For the text-containing cell, return its midpoint in (X, Y) coordinate format. 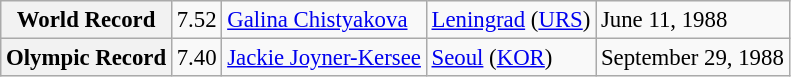
World Record (86, 20)
Jackie Joyner-Kersee (324, 58)
Galina Chistyakova (324, 20)
7.52 (196, 20)
June 11, 1988 (692, 20)
Seoul (KOR) (510, 58)
7.40 (196, 58)
Olympic Record (86, 58)
September 29, 1988 (692, 58)
Leningrad (URS) (510, 20)
